Find where the given text appears and provide that cell's center as (X, Y) coordinate. 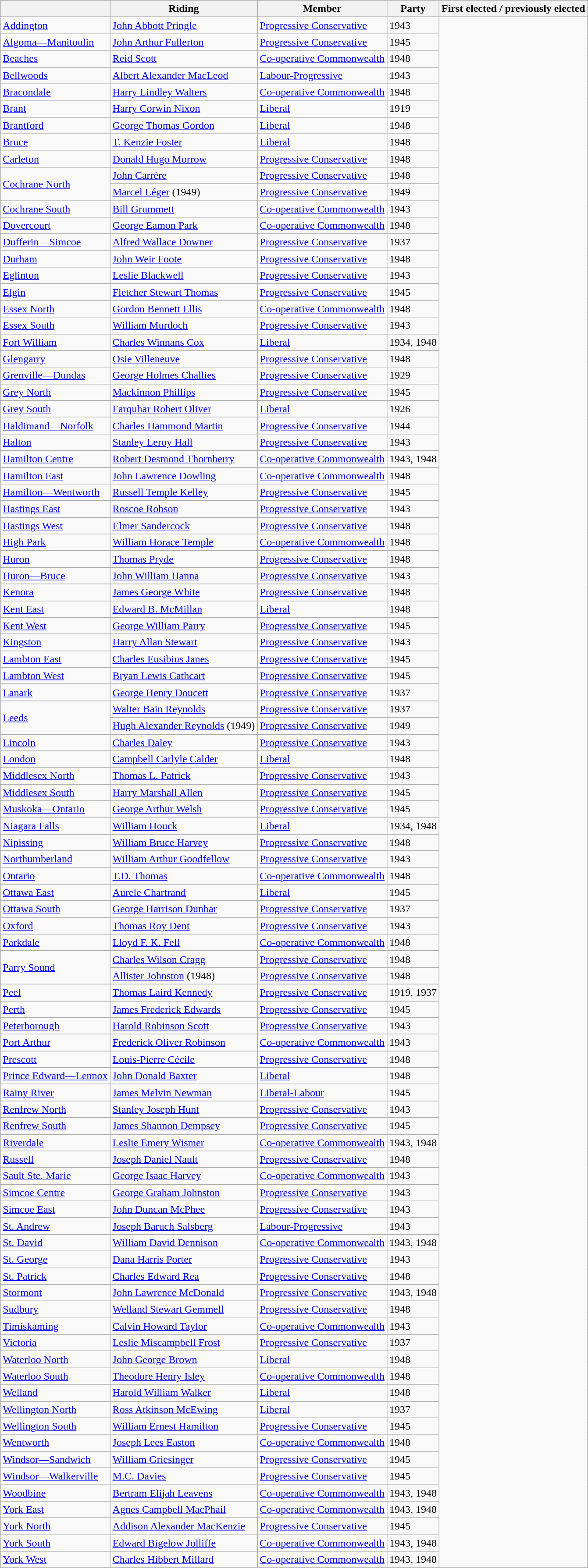
Victoria (55, 1343)
Eglinton (55, 276)
Port Arthur (55, 1043)
Welland Stewart Gemmell (184, 1310)
York South (55, 1543)
St. David (55, 1242)
George William Parry (184, 626)
Riverdale (55, 1143)
Harold Robinson Scott (184, 1026)
Member (322, 9)
Frederick Oliver Robinson (184, 1043)
Harry Lindley Walters (184, 92)
T.D. Thomas (184, 876)
Huron—Bruce (55, 576)
York North (55, 1526)
Sault Ste. Marie (55, 1176)
1919 (413, 109)
Grey South (55, 409)
Prescott (55, 1059)
Russell (55, 1159)
Hamilton East (55, 475)
Durham (55, 259)
Welland (55, 1393)
George Henry Doucett (184, 692)
Haldimand—Norfolk (55, 425)
Robert Desmond Thornberry (184, 459)
Dovercourt (55, 226)
Sudbury (55, 1310)
George Holmes Challies (184, 375)
Middlesex North (55, 776)
Kenora (55, 592)
1929 (413, 375)
Lanark (55, 692)
Lloyd F. K. Fell (184, 942)
William Horace Temple (184, 542)
Prince Edward—Lennox (55, 1076)
William Ernest Hamilton (184, 1426)
Farquhar Robert Oliver (184, 409)
John Duncan McPhee (184, 1209)
Oxford (55, 926)
Fort William (55, 342)
Hugh Alexander Reynolds (1949) (184, 726)
Woodbine (55, 1493)
Dufferin—Simcoe (55, 242)
Harry Allan Stewart (184, 642)
Thomas Pryde (184, 559)
St. Andrew (55, 1226)
Ontario (55, 876)
Joseph Daniel Nault (184, 1159)
Essex South (55, 326)
John Lawrence Dowling (184, 475)
London (55, 759)
Timiskaming (55, 1326)
Hamilton Centre (55, 459)
Charles Hibbert Millard (184, 1560)
Allister Johnston (1948) (184, 976)
Walter Bain Reynolds (184, 709)
Rainy River (55, 1093)
Gordon Bennett Ellis (184, 309)
John William Hanna (184, 576)
James Frederick Edwards (184, 1009)
Charles Edward Rea (184, 1276)
William Houck (184, 826)
George Harrison Dunbar (184, 909)
Bertram Elijah Leavens (184, 1493)
Dana Harris Porter (184, 1259)
Brant (55, 109)
Halton (55, 442)
John Arthur Fullerton (184, 42)
Addington (55, 25)
Joseph Baruch Salsberg (184, 1226)
George Arthur Welsh (184, 809)
Leeds (55, 717)
William Arthur Goodfellow (184, 859)
Charles Daley (184, 743)
John Weir Foote (184, 259)
James Melvin Newman (184, 1093)
Liberal-Labour (322, 1093)
Simcoe Centre (55, 1193)
Wellington North (55, 1409)
Peterborough (55, 1026)
Stanley Leroy Hall (184, 442)
Bryan Lewis Cathcart (184, 676)
Lambton East (55, 659)
Osie Villeneuve (184, 359)
Theodore Henry Isley (184, 1376)
Bill Grummett (184, 209)
Lincoln (55, 743)
Brantford (55, 125)
Ottawa South (55, 909)
Donald Hugo Morrow (184, 159)
Bruce (55, 142)
Hastings East (55, 509)
Roscoe Robson (184, 509)
Kingston (55, 642)
Wellington South (55, 1426)
High Park (55, 542)
James George White (184, 592)
York East (55, 1509)
Beaches (55, 59)
Leslie Blackwell (184, 276)
York West (55, 1560)
First elected / previously elected (513, 9)
St. Patrick (55, 1276)
M.C. Davies (184, 1476)
Thomas Roy Dent (184, 926)
Elmer Sandercock (184, 526)
Niagara Falls (55, 826)
Kent East (55, 609)
Perth (55, 1009)
Russell Temple Kelley (184, 492)
Party (413, 9)
George Thomas Gordon (184, 125)
Harry Marshall Allen (184, 793)
Stormont (55, 1293)
Mackinnon Phillips (184, 392)
Waterloo North (55, 1359)
Algoma—Manitoulin (55, 42)
Hastings West (55, 526)
Parkdale (55, 942)
Alfred Wallace Downer (184, 242)
Riding (184, 9)
Ross Atkinson McEwing (184, 1409)
Addison Alexander MacKenzie (184, 1526)
Kent West (55, 626)
James Shannon Dempsey (184, 1126)
William David Dennison (184, 1242)
Harry Corwin Nixon (184, 109)
Marcel Léger (1949) (184, 192)
Cochrane South (55, 209)
Grenville—Dundas (55, 375)
Parry Sound (55, 967)
Northumberland (55, 859)
Lambton West (55, 676)
Leslie Emery Wismer (184, 1143)
Peel (55, 992)
Carleton (55, 159)
Charles Winnans Cox (184, 342)
Muskoka—Ontario (55, 809)
1944 (413, 425)
Renfrew North (55, 1109)
George Eamon Park (184, 226)
Campbell Carlyle Calder (184, 759)
George Isaac Harvey (184, 1176)
Edward Bigelow Jolliffe (184, 1543)
Nipissing (55, 842)
Grey North (55, 392)
Essex North (55, 309)
Stanley Joseph Hunt (184, 1109)
Louis-Pierre Cécile (184, 1059)
Fletcher Stewart Thomas (184, 292)
Calvin Howard Taylor (184, 1326)
Hamilton—Wentworth (55, 492)
John George Brown (184, 1359)
Wentworth (55, 1443)
Middlesex South (55, 793)
Charles Eusibius Janes (184, 659)
Reid Scott (184, 59)
Charles Hammond Martin (184, 425)
Windsor—Walkerville (55, 1476)
T. Kenzie Foster (184, 142)
John Lawrence McDonald (184, 1293)
Bellwoods (55, 75)
Renfrew South (55, 1126)
Waterloo South (55, 1376)
Aurele Chartrand (184, 892)
St. George (55, 1259)
Ottawa East (55, 892)
John Abbott Pringle (184, 25)
Charles Wilson Cragg (184, 959)
Glengarry (55, 359)
John Carrère (184, 175)
Edward B. McMillan (184, 609)
William Griesinger (184, 1459)
Huron (55, 559)
Albert Alexander MacLeod (184, 75)
George Graham Johnston (184, 1193)
Bracondale (55, 92)
Joseph Lees Easton (184, 1443)
Elgin (55, 292)
1926 (413, 409)
1919, 1937 (413, 992)
William Murdoch (184, 326)
Harold William Walker (184, 1393)
Thomas L. Patrick (184, 776)
Windsor—Sandwich (55, 1459)
Leslie Miscampbell Frost (184, 1343)
Thomas Laird Kennedy (184, 992)
John Donald Baxter (184, 1076)
Simcoe East (55, 1209)
William Bruce Harvey (184, 842)
Cochrane North (55, 184)
Agnes Campbell MacPhail (184, 1509)
